Output the (x, y) coordinate of the center of the cell containing the given text.  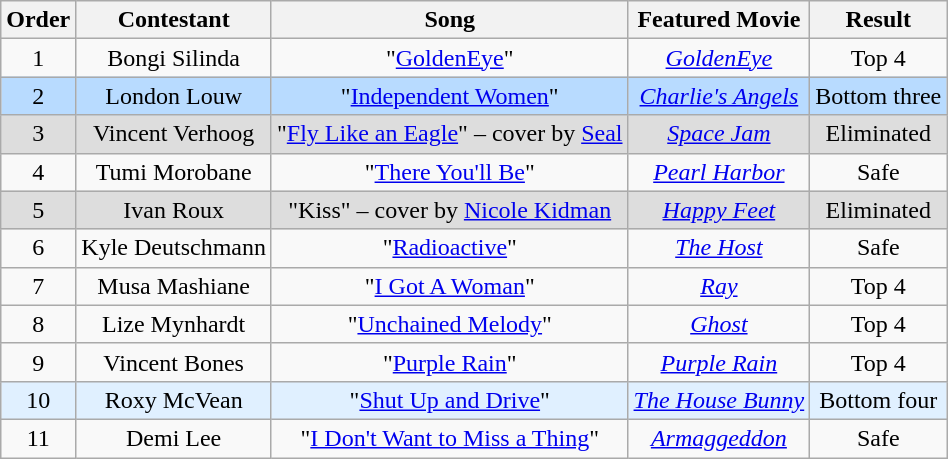
Featured Movie (719, 20)
2 (38, 96)
GoldenEye (719, 58)
Ghost (719, 324)
"Shut Up and Drive" (450, 400)
Musa Mashiane (174, 286)
"I Don't Want to Miss a Thing" (450, 438)
"Independent Women" (450, 96)
Purple Rain (719, 362)
Order (38, 20)
Lize Mynhardt (174, 324)
"Fly Like an Eagle" – cover by Seal (450, 134)
Song (450, 20)
Roxy McVean (174, 400)
11 (38, 438)
Result (878, 20)
Charlie's Angels (719, 96)
Tumi Morobane (174, 172)
5 (38, 210)
Pearl Harbor (719, 172)
Vincent Verhoog (174, 134)
Armaggeddon (719, 438)
Happy Feet (719, 210)
7 (38, 286)
Contestant (174, 20)
9 (38, 362)
3 (38, 134)
"Radioactive" (450, 248)
"I Got A Woman" (450, 286)
"Unchained Melody" (450, 324)
10 (38, 400)
London Louw (174, 96)
The House Bunny (719, 400)
6 (38, 248)
1 (38, 58)
Bottom four (878, 400)
Bongi Silinda (174, 58)
"GoldenEye" (450, 58)
4 (38, 172)
"Kiss" – cover by Nicole Kidman (450, 210)
Vincent Bones (174, 362)
Ray (719, 286)
Space Jam (719, 134)
Bottom three (878, 96)
"There You'll Be" (450, 172)
Demi Lee (174, 438)
Ivan Roux (174, 210)
Kyle Deutschmann (174, 248)
"Purple Rain" (450, 362)
8 (38, 324)
The Host (719, 248)
